Determine the (X, Y) coordinate at the center of the cell enclosing the given text.  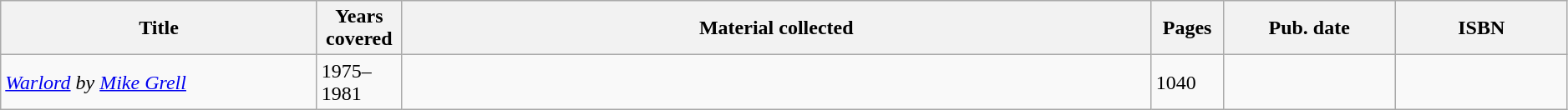
Pages (1187, 28)
Years covered (359, 28)
Material collected (776, 28)
Pub. date (1309, 28)
1040 (1187, 82)
Title (159, 28)
Warlord by Mike Grell (159, 82)
ISBN (1481, 28)
1975–1981 (359, 82)
